Provide the (X, Y) coordinate of the cell's center where the given text is located.  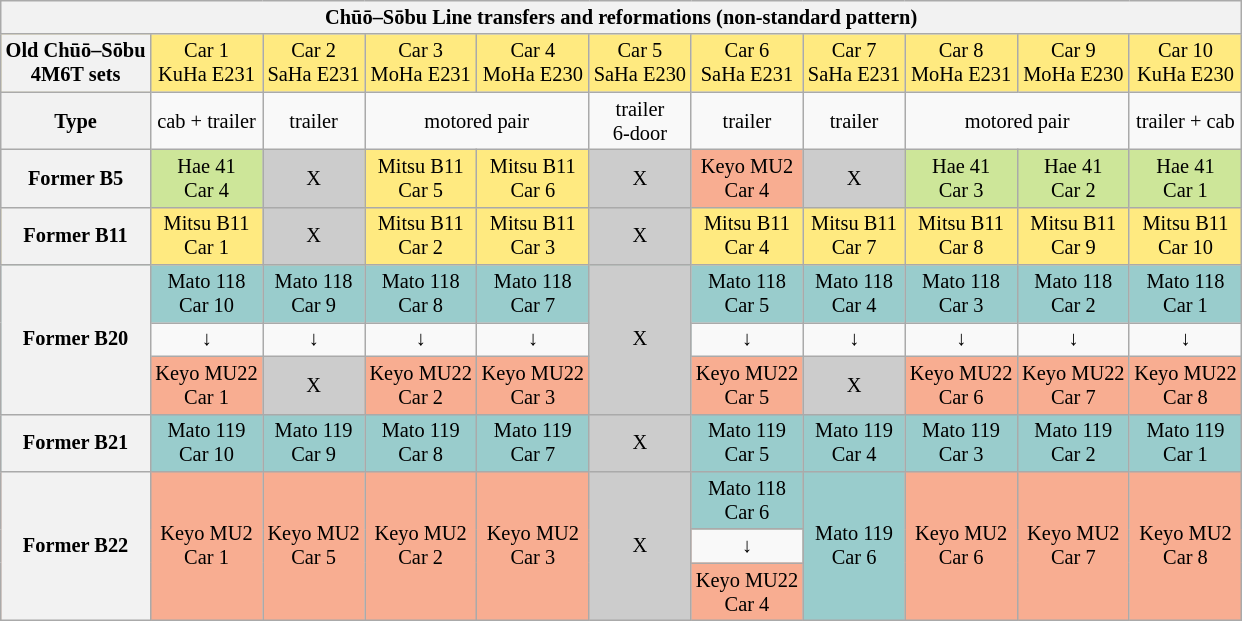
Mato 118Car 7 (533, 294)
Hae 41Car 2 (1073, 178)
Keyo MU22Car 6 (961, 385)
Hae 41Car 3 (961, 178)
Former B5 (76, 178)
Keyo MU22Car 5 (747, 385)
Mato 118Car 10 (206, 294)
Keyo MU2Car 8 (1185, 546)
Mitsu B11Car 2 (421, 236)
Mato 118Car 9 (314, 294)
Mato 119Car 7 (533, 443)
Old Chūō–Sōbu4M6T sets (76, 63)
trailer + cab (1185, 121)
Keyo MU2Car 4 (747, 178)
Keyo MU22Car 8 (1185, 385)
Car 3MoHa E231 (421, 63)
Mato 119Car 9 (314, 443)
Hae 41Car 1 (1185, 178)
Mitsu B11Car 5 (421, 178)
Car 2SaHa E231 (314, 63)
Mato 119Car 6 (854, 546)
cab + trailer (206, 121)
Chūō–Sōbu Line transfers and reformations (non-standard pattern) (622, 17)
trailer6-door (640, 121)
Former B21 (76, 443)
Car 8MoHa E231 (961, 63)
Car 1KuHa E231 (206, 63)
Keyo MU22Car 3 (533, 385)
Keyo MU22Car 4 (747, 592)
Keyo MU2Car 6 (961, 546)
Mato 119Car 3 (961, 443)
Mitsu B11Car 8 (961, 236)
Mitsu B11Car 6 (533, 178)
Former B22 (76, 546)
Car 4MoHa E230 (533, 63)
Mato 119Car 10 (206, 443)
Mitsu B11Car 7 (854, 236)
Mato 118Car 5 (747, 294)
Keyo MU22Car 2 (421, 385)
Keyo MU2Car 7 (1073, 546)
Keyo MU22Car 1 (206, 385)
Keyo MU2Car 1 (206, 546)
Former B20 (76, 340)
Mato 118Car 6 (747, 500)
Mitsu B11Car 9 (1073, 236)
Type (76, 121)
Mitsu B11Car 10 (1185, 236)
Keyo MU2Car 2 (421, 546)
Mato 119Car 8 (421, 443)
Mato 118Car 4 (854, 294)
Car 7SaHa E231 (854, 63)
Mato 119Car 2 (1073, 443)
Keyo MU2Car 3 (533, 546)
Car 5SaHa E230 (640, 63)
Keyo MU2Car 5 (314, 546)
Mato 118Car 3 (961, 294)
Mato 118Car 8 (421, 294)
Mato 119Car 4 (854, 443)
Keyo MU22Car 7 (1073, 385)
Car 6SaHa E231 (747, 63)
Mato 118Car 1 (1185, 294)
Hae 41Car 4 (206, 178)
Mato 119Car 1 (1185, 443)
Former B11 (76, 236)
Mitsu B11Car 3 (533, 236)
Mato 119Car 5 (747, 443)
Mato 118Car 2 (1073, 294)
Mitsu B11Car 4 (747, 236)
Car 10KuHa E230 (1185, 63)
Car 9MoHa E230 (1073, 63)
Mitsu B11Car 1 (206, 236)
